Find where the given text appears and provide that cell's center as [X, Y] coordinate. 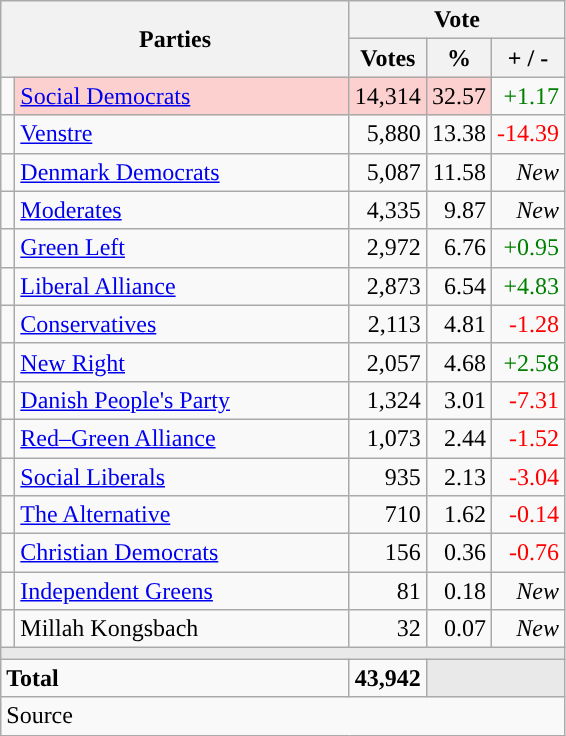
Moderates [182, 210]
-3.04 [528, 477]
11.58 [458, 172]
710 [388, 515]
2,113 [388, 324]
2.44 [458, 438]
5,880 [388, 134]
-1.28 [528, 324]
Social Liberals [182, 477]
6.76 [458, 248]
Red–Green Alliance [182, 438]
2,972 [388, 248]
4.81 [458, 324]
Votes [388, 58]
-0.14 [528, 515]
6.54 [458, 286]
Liberal Alliance [182, 286]
-1.52 [528, 438]
-14.39 [528, 134]
0.18 [458, 591]
935 [388, 477]
43,942 [388, 678]
0.07 [458, 629]
2,873 [388, 286]
1.62 [458, 515]
Green Left [182, 248]
3.01 [458, 400]
The Alternative [182, 515]
Independent Greens [182, 591]
Vote [456, 20]
% [458, 58]
+0.95 [528, 248]
156 [388, 553]
2,057 [388, 362]
Source [283, 716]
9.87 [458, 210]
+1.17 [528, 96]
+ / - [528, 58]
Denmark Democrats [182, 172]
+2.58 [528, 362]
5,087 [388, 172]
4,335 [388, 210]
1,324 [388, 400]
Christian Democrats [182, 553]
New Right [182, 362]
Venstre [182, 134]
-0.76 [528, 553]
Social Democrats [182, 96]
Parties [176, 39]
0.36 [458, 553]
Millah Kongsbach [182, 629]
Danish People's Party [182, 400]
2.13 [458, 477]
+4.83 [528, 286]
81 [388, 591]
13.38 [458, 134]
4.68 [458, 362]
Total [176, 678]
32 [388, 629]
-7.31 [528, 400]
Conservatives [182, 324]
14,314 [388, 96]
1,073 [388, 438]
32.57 [458, 96]
